Scan for the cell matching the given text and deliver its [X, Y] coordinate at center. 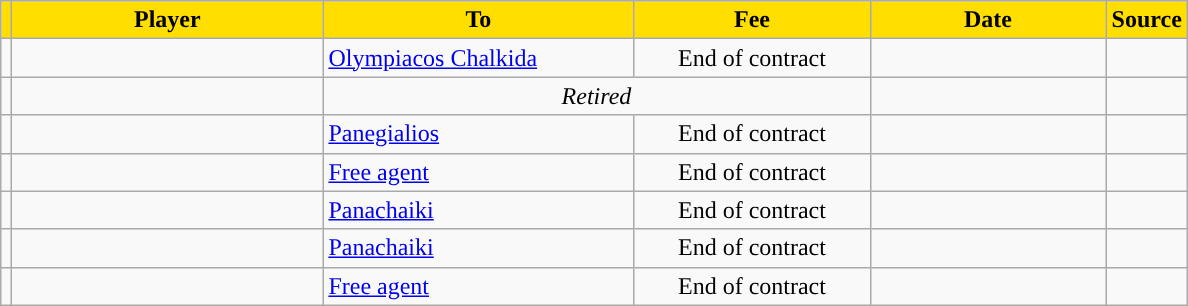
Retired [596, 96]
Fee [752, 20]
Date [988, 20]
To [478, 20]
Olympiacos Chalkida [478, 58]
Player [168, 20]
Panegialios [478, 134]
Source [1146, 20]
